From the cell containing the given text, extract its center point as (X, Y) coordinate. 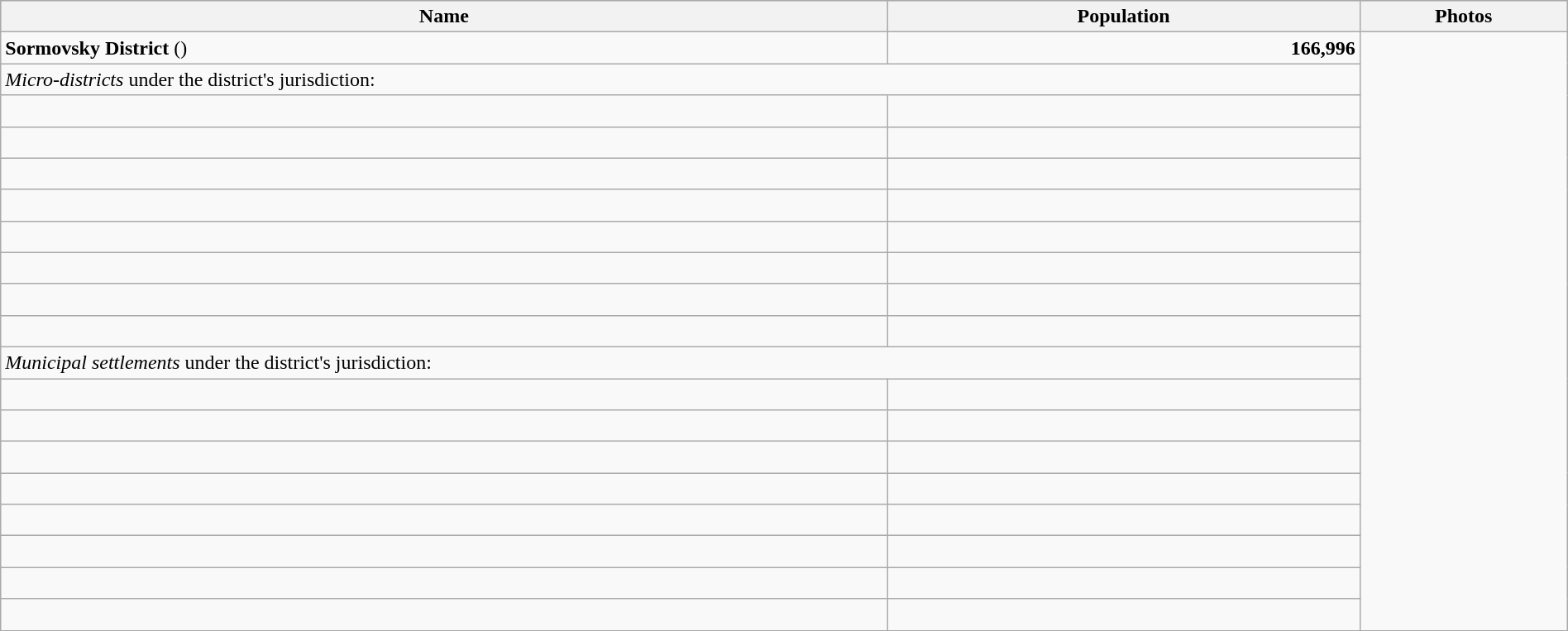
166,996 (1123, 48)
Micro-districts under the district's jurisdiction: (681, 79)
Sormovsky District () (444, 48)
Municipal settlements under the district's jurisdiction: (681, 362)
Population (1123, 17)
Photos (1464, 17)
Name (444, 17)
